Capture the cell that displays the provided text and extract its [X, Y] central coordinate. 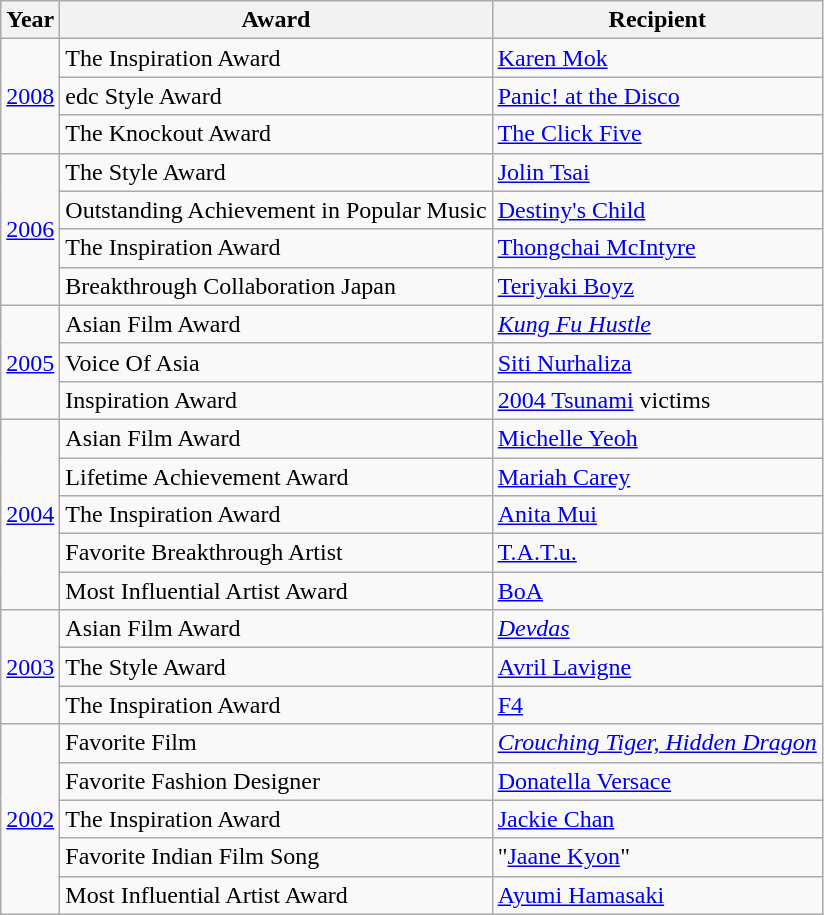
The Click Five [657, 134]
Award [276, 20]
Kung Fu Hustle [657, 324]
Mariah Carey [657, 477]
Jackie Chan [657, 819]
Karen Mok [657, 58]
The Knockout Award [276, 134]
2008 [30, 96]
2004 [30, 514]
Favorite Indian Film Song [276, 857]
Jolin Tsai [657, 172]
Anita Mui [657, 515]
edc Style Award [276, 96]
Favorite Breakthrough Artist [276, 553]
Voice Of Asia [276, 362]
Destiny's Child [657, 210]
Outstanding Achievement in Popular Music [276, 210]
Favorite Film [276, 743]
Donatella Versace [657, 781]
Lifetime Achievement Award [276, 477]
Year [30, 20]
2002 [30, 819]
Siti Nurhaliza [657, 362]
Ayumi Hamasaki [657, 895]
"Jaane Kyon" [657, 857]
Inspiration Award [276, 400]
F4 [657, 705]
Michelle Yeoh [657, 438]
T.A.T.u. [657, 553]
Teriyaki Boyz [657, 286]
2003 [30, 667]
Panic! at the Disco [657, 96]
BoA [657, 591]
Breakthrough Collaboration Japan [276, 286]
Avril Lavigne [657, 667]
2005 [30, 362]
Favorite Fashion Designer [276, 781]
Thongchai McIntyre [657, 248]
Devdas [657, 629]
2004 Tsunami victims [657, 400]
Crouching Tiger, Hidden Dragon [657, 743]
Recipient [657, 20]
2006 [30, 229]
